Scan for the cell matching the given text and deliver its [x, y] coordinate at center. 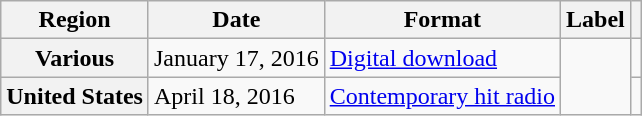
April 18, 2016 [236, 96]
Various [75, 58]
Format [442, 20]
Label [596, 20]
Region [75, 20]
January 17, 2016 [236, 58]
Date [236, 20]
United States [75, 96]
Contemporary hit radio [442, 96]
Digital download [442, 58]
